Pinpoint the cell where the given text exists, returning its [x, y] midpoint coordinate. 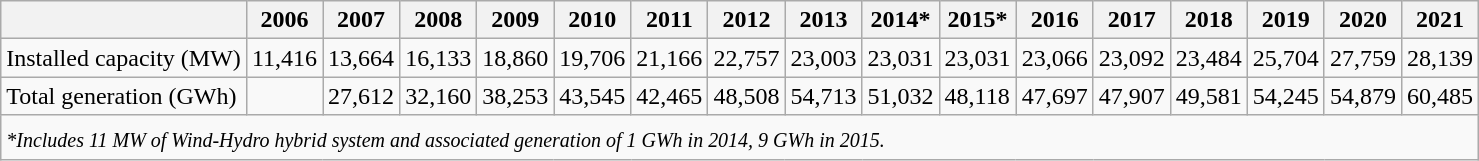
23,003 [824, 58]
11,416 [284, 58]
48,508 [746, 96]
Installed capacity (MW) [124, 58]
2013 [824, 20]
2008 [438, 20]
2016 [1054, 20]
22,757 [746, 58]
18,860 [516, 58]
49,581 [1208, 96]
2017 [1132, 20]
13,664 [362, 58]
32,160 [438, 96]
47,907 [1132, 96]
28,139 [1440, 58]
38,253 [516, 96]
Total generation (GWh) [124, 96]
54,879 [1362, 96]
54,713 [824, 96]
*Includes 11 MW of Wind-Hydro hybrid system and associated generation of 1 GWh in 2014, 9 GWh in 2015. [740, 137]
2006 [284, 20]
21,166 [670, 58]
60,485 [1440, 96]
23,484 [1208, 58]
2019 [1286, 20]
2018 [1208, 20]
27,759 [1362, 58]
47,697 [1054, 96]
2014* [900, 20]
25,704 [1286, 58]
2007 [362, 20]
23,092 [1132, 58]
2021 [1440, 20]
2011 [670, 20]
2015* [978, 20]
2012 [746, 20]
16,133 [438, 58]
54,245 [1286, 96]
51,032 [900, 96]
2010 [592, 20]
2009 [516, 20]
27,612 [362, 96]
42,465 [670, 96]
48,118 [978, 96]
23,066 [1054, 58]
19,706 [592, 58]
2020 [1362, 20]
43,545 [592, 96]
